Return the [x, y] coordinate for the center point of the cell that contains the specified text.  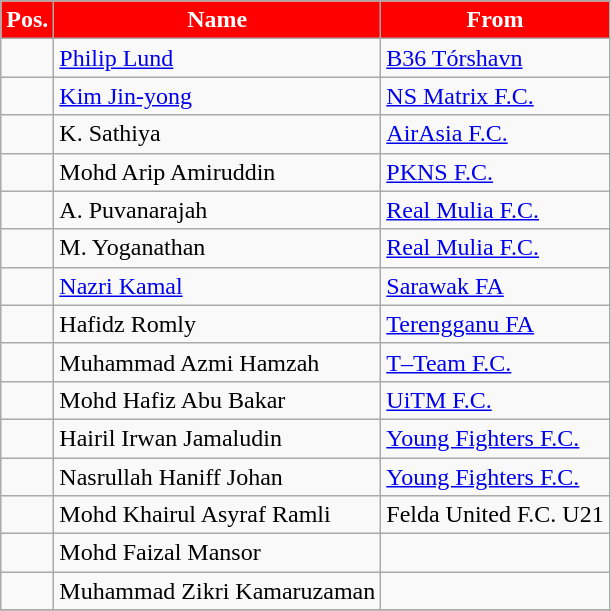
Mohd Hafiz Abu Bakar [218, 400]
UiTM F.C. [495, 400]
AirAsia F.C. [495, 134]
Mohd Khairul Asyraf Ramli [218, 515]
Nazri Kamal [218, 286]
Name [218, 20]
Nasrullah Haniff Johan [218, 477]
Hairil Irwan Jamaludin [218, 438]
Philip Lund [218, 58]
Sarawak FA [495, 286]
Mohd Arip Amiruddin [218, 172]
From [495, 20]
Felda United F.C. U21 [495, 515]
B36 Tórshavn [495, 58]
Mohd Faizal Mansor [218, 553]
K. Sathiya [218, 134]
Hafidz Romly [218, 324]
M. Yoganathan [218, 248]
Kim Jin-yong [218, 96]
NS Matrix F.C. [495, 96]
A. Puvanarajah [218, 210]
Pos. [28, 20]
Muhammad Zikri Kamaruzaman [218, 591]
T–Team F.C. [495, 362]
PKNS F.C. [495, 172]
Muhammad Azmi Hamzah [218, 362]
Terengganu FA [495, 324]
